Capture the cell that displays the provided text and extract its [X, Y] central coordinate. 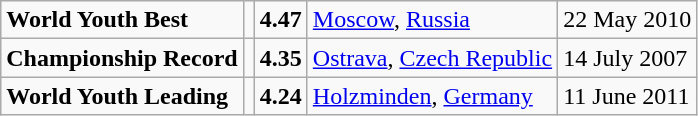
World Youth Leading [122, 96]
14 July 2007 [628, 58]
Moscow, Russia [432, 20]
Ostrava, Czech Republic [432, 58]
4.35 [280, 58]
22 May 2010 [628, 20]
4.24 [280, 96]
World Youth Best [122, 20]
Championship Record [122, 58]
Holzminden, Germany [432, 96]
11 June 2011 [628, 96]
4.47 [280, 20]
